Output the [X, Y] coordinate of the center of the cell containing the given text.  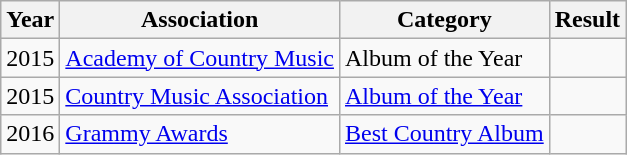
Academy of Country Music [200, 58]
Best Country Album [444, 134]
Result [587, 20]
Grammy Awards [200, 134]
Country Music Association [200, 96]
Category [444, 20]
Year [30, 20]
Association [200, 20]
2016 [30, 134]
